Output the (x, y) coordinate of the center of the cell containing the given text.  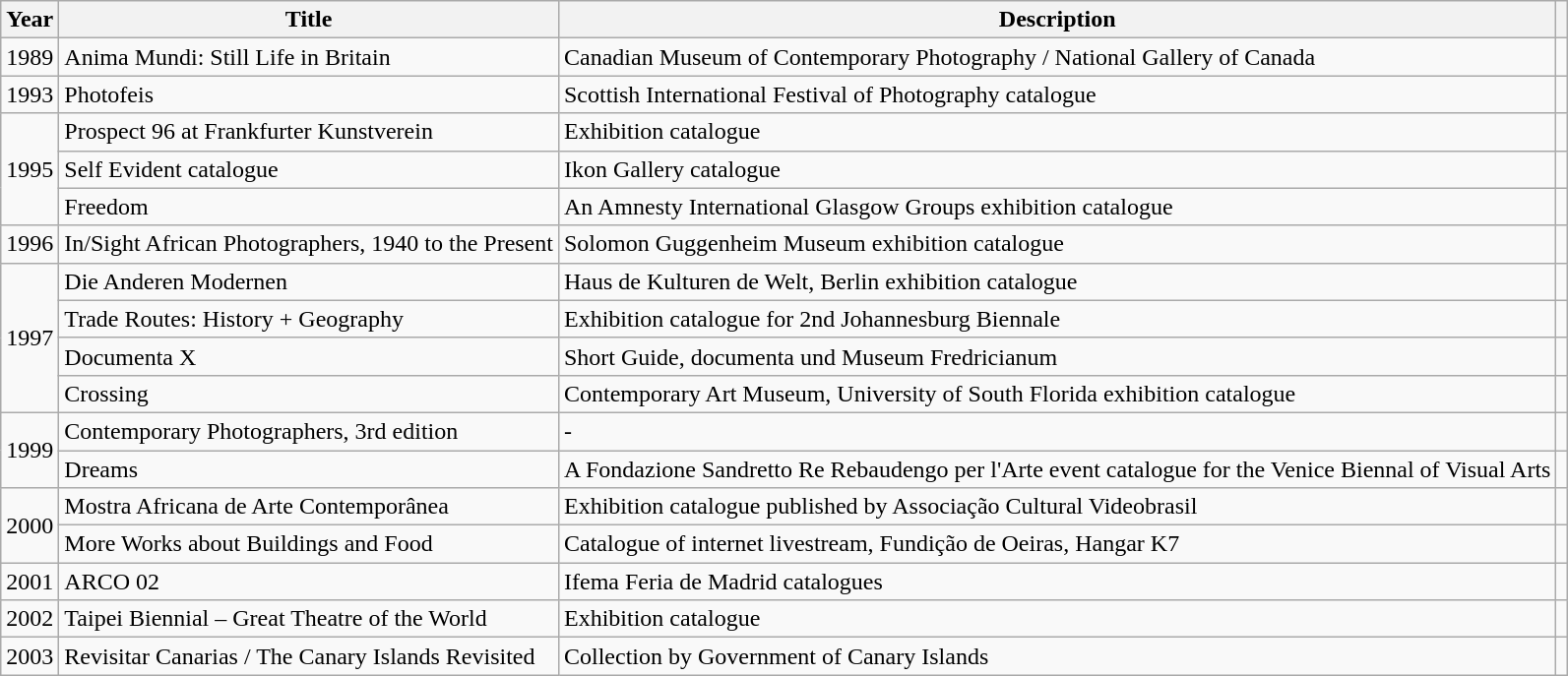
Dreams (309, 469)
2002 (30, 619)
More Works about Buildings and Food (309, 544)
Description (1057, 20)
Title (309, 20)
An Amnesty International Glasgow Groups exhibition catalogue (1057, 207)
Collection by Government of Canary Islands (1057, 656)
1996 (30, 244)
- (1057, 431)
Photofeis (309, 94)
Canadian Museum of Contemporary Photography / National Gallery of Canada (1057, 57)
Revisitar Canarias / The Canary Islands Revisited (309, 656)
Crossing (309, 394)
Ikon Gallery catalogue (1057, 169)
In/Sight African Photographers, 1940 to the Present (309, 244)
ARCO 02 (309, 582)
Ifema Feria de Madrid catalogues (1057, 582)
Contemporary Art Museum, University of South Florida exhibition catalogue (1057, 394)
Documenta X (309, 356)
Trade Routes: History + Geography (309, 319)
Exhibition catalogue for 2nd Johannesburg Biennale (1057, 319)
1999 (30, 450)
Short Guide, documenta und Museum Fredricianum (1057, 356)
Die Anderen Modernen (309, 281)
Haus de Kulturen de Welt, Berlin exhibition catalogue (1057, 281)
Exhibition catalogue published by Associação Cultural Videobrasil (1057, 507)
Taipei Biennial – Great Theatre of the World (309, 619)
A Fondazione Sandretto Re Rebaudengo per l'Arte event catalogue for the Venice Biennal of Visual Arts (1057, 469)
Scottish International Festival of Photography catalogue (1057, 94)
Year (30, 20)
Anima Mundi: Still Life in Britain (309, 57)
2000 (30, 525)
2003 (30, 656)
Prospect 96 at Frankfurter Kunstverein (309, 132)
Mostra Africana de Arte Contemporânea (309, 507)
Contemporary Photographers, 3rd edition (309, 431)
Catalogue of internet livestream, Fundição de Oeiras, Hangar K7 (1057, 544)
1997 (30, 338)
2001 (30, 582)
Self Evident catalogue (309, 169)
Solomon Guggenheim Museum exhibition catalogue (1057, 244)
1989 (30, 57)
Freedom (309, 207)
1995 (30, 169)
1993 (30, 94)
